For the text-containing cell, return its midpoint in [X, Y] coordinate format. 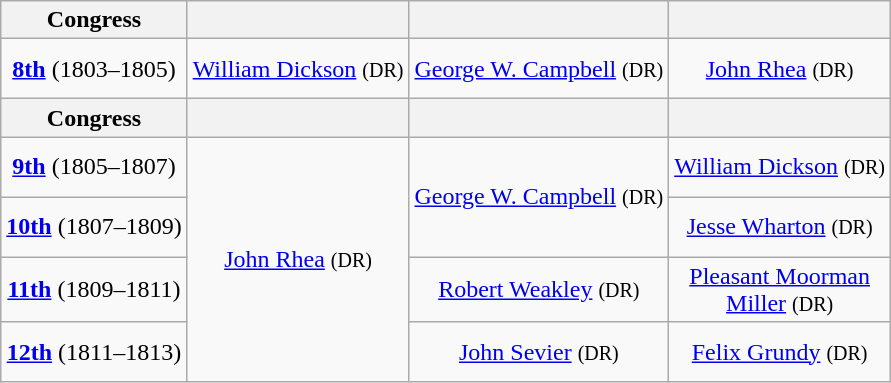
John Sevier (DR) [539, 352]
Jesse Wharton (DR) [780, 227]
10th (1807–1809) [94, 227]
8th (1803–1805) [94, 69]
9th (1805–1807) [94, 167]
Felix Grundy (DR) [780, 352]
11th (1809–1811) [94, 290]
Pleasant MoormanMiller (DR) [780, 290]
Robert Weakley (DR) [539, 290]
12th (1811–1813) [94, 352]
